Scan for the cell matching the given text and deliver its [x, y] coordinate at center. 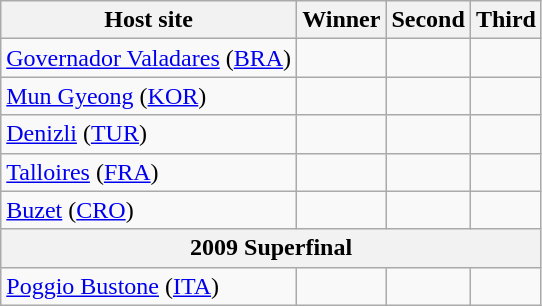
Second [428, 20]
Third [506, 20]
Talloires (FRA) [149, 172]
Winner [342, 20]
Poggio Bustone (ITA) [149, 286]
Buzet (CRO) [149, 210]
Governador Valadares (BRA) [149, 58]
2009 Superfinal [272, 248]
Mun Gyeong (KOR) [149, 96]
Denizli (TUR) [149, 134]
Host site [149, 20]
